Return (X, Y) of the center of cell containing provided text 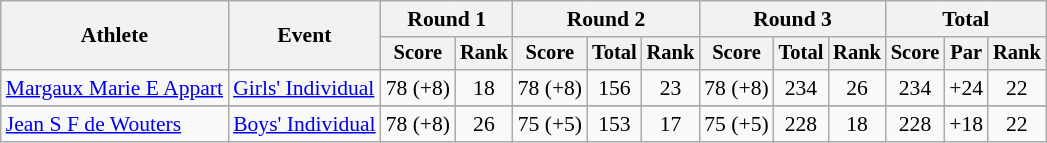
Athlete (114, 36)
Margaux Marie E Appart (114, 88)
153 (614, 124)
Girls' Individual (304, 88)
Round 2 (606, 19)
Boys' Individual (304, 124)
23 (671, 88)
156 (614, 88)
Event (304, 36)
Par (966, 54)
Jean S F de Wouters (114, 124)
+24 (966, 88)
+18 (966, 124)
Round 1 (447, 19)
17 (671, 124)
Round 3 (792, 19)
